Search for the cell housing the specified text and yield its (X, Y) center coordinate. 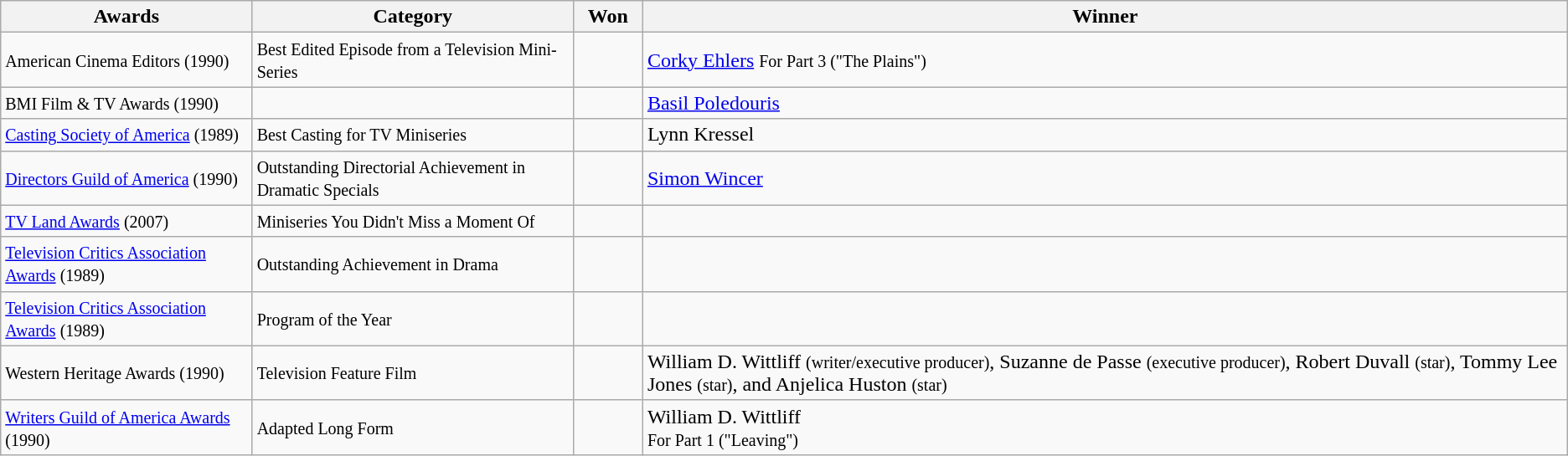
Outstanding Directorial Achievement in Dramatic Specials (412, 177)
Program of the Year (412, 318)
Directors Guild of America (1990) (126, 177)
Casting Society of America (1989) (126, 135)
Miniseries You Didn't Miss a Moment Of (412, 221)
Western Heritage Awards (1990) (126, 373)
Category (412, 17)
Adapted Long Form (412, 427)
Best Casting for TV Miniseries (412, 135)
Awards (126, 17)
Television Feature Film (412, 373)
BMI Film & TV Awards (1990) (126, 103)
Lynn Kressel (1105, 135)
TV Land Awards (2007) (126, 221)
Outstanding Achievement in Drama (412, 264)
American Cinema Editors (1990) (126, 60)
Winner (1105, 17)
William D. Wittliff For Part 1 ("Leaving") (1105, 427)
Basil Poledouris (1105, 103)
Corky Ehlers For Part 3 ("The Plains") (1105, 60)
Won (608, 17)
Best Edited Episode from a Television Mini-Series (412, 60)
Writers Guild of America Awards (1990) (126, 427)
Simon Wincer (1105, 177)
